Scan for the cell matching the given text and deliver its (x, y) coordinate at center. 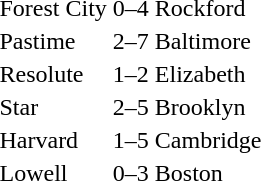
1–5 (130, 140)
1–2 (130, 74)
2–7 (130, 41)
2–5 (130, 107)
